For the text-containing cell, return its midpoint in (X, Y) coordinate format. 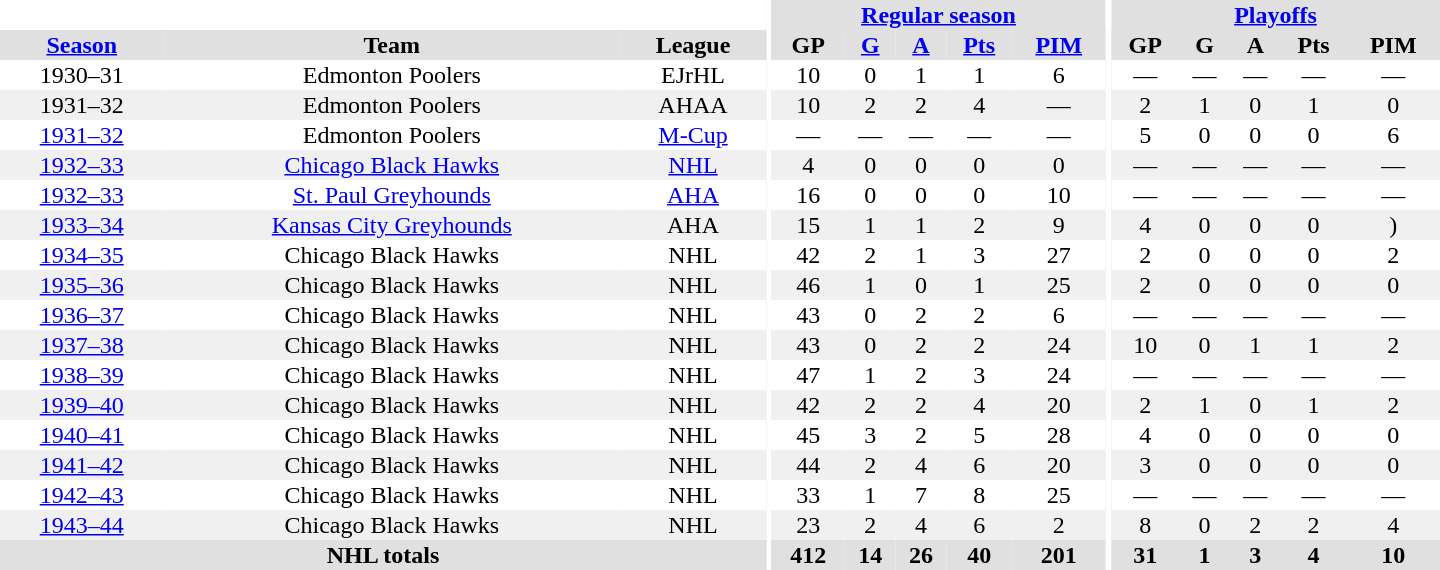
1941–42 (82, 465)
412 (808, 555)
Regular season (939, 15)
31 (1145, 555)
40 (979, 555)
Kansas City Greyhounds (392, 225)
1935–36 (82, 285)
League (693, 45)
Team (392, 45)
1934–35 (82, 255)
28 (1058, 435)
16 (808, 195)
15 (808, 225)
1942–43 (82, 495)
St. Paul Greyhounds (392, 195)
1930–31 (82, 75)
27 (1058, 255)
) (1393, 225)
14 (870, 555)
1936–37 (82, 315)
1940–41 (82, 435)
1943–44 (82, 525)
44 (808, 465)
EJrHL (693, 75)
M-Cup (693, 135)
9 (1058, 225)
Playoffs (1276, 15)
201 (1058, 555)
23 (808, 525)
47 (808, 375)
45 (808, 435)
33 (808, 495)
1937–38 (82, 345)
26 (922, 555)
1933–34 (82, 225)
7 (922, 495)
1938–39 (82, 375)
1939–40 (82, 405)
Season (82, 45)
AHAA (693, 105)
NHL totals (383, 555)
46 (808, 285)
